Pinpoint the cell where the given text exists, returning its (X, Y) midpoint coordinate. 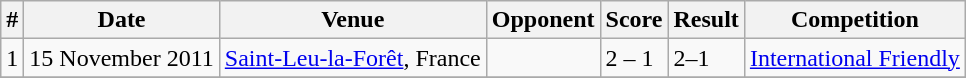
1 (12, 58)
2–1 (706, 58)
Opponent (543, 20)
2 – 1 (634, 58)
Saint-Leu-la-Forêt, France (352, 58)
Result (706, 20)
15 November 2011 (122, 58)
Date (122, 20)
Competition (854, 20)
Score (634, 20)
Venue (352, 20)
# (12, 20)
International Friendly (854, 58)
